Return the [X, Y] coordinate for the center point of the cell that contains the specified text.  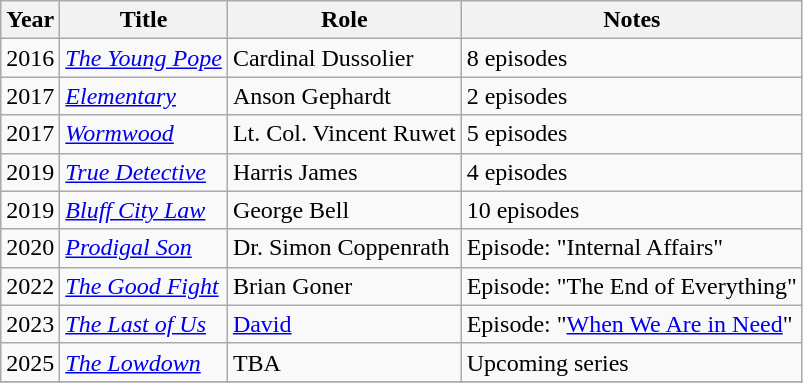
Prodigal Son [144, 248]
Upcoming series [632, 362]
Cardinal Dussolier [344, 58]
Episode: "Internal Affairs" [632, 248]
George Bell [344, 210]
The Lowdown [144, 362]
Bluff City Law [144, 210]
5 episodes [632, 134]
4 episodes [632, 172]
Lt. Col. Vincent Ruwet [344, 134]
Brian Goner [344, 286]
David [344, 324]
8 episodes [632, 58]
2020 [30, 248]
Episode: "When We Are in Need" [632, 324]
2 episodes [632, 96]
Wormwood [144, 134]
Elementary [144, 96]
The Good Fight [144, 286]
The Last of Us [144, 324]
2023 [30, 324]
Harris James [344, 172]
Role [344, 20]
Anson Gephardt [344, 96]
2025 [30, 362]
Year [30, 20]
Episode: "The End of Everything" [632, 286]
The Young Pope [144, 58]
2016 [30, 58]
Title [144, 20]
2022 [30, 286]
True Detective [144, 172]
Dr. Simon Coppenrath [344, 248]
10 episodes [632, 210]
TBA [344, 362]
Notes [632, 20]
